For the text-containing cell, return its midpoint in [X, Y] coordinate format. 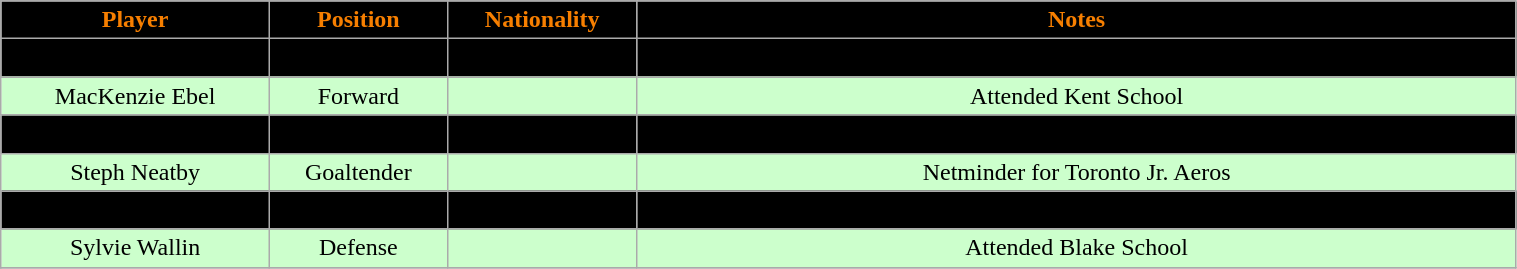
Carly Bullock [136, 58]
Attended Blake School with Sylvie Wallin and Karlie Lund [1076, 58]
Player [136, 20]
Played for Toronto Jr. Aeros [1076, 210]
Steph Neatby [136, 172]
Netminder for Toronto Jr. Aeros [1076, 172]
Played for Team Canada U18 [1076, 134]
Position [358, 20]
Goaltender [358, 172]
Nationality [542, 20]
Claire Thompson [136, 210]
Sylvie Wallin [136, 248]
Attended Kent School [1076, 96]
Julia Edgar [136, 134]
MacKenzie Ebel [136, 96]
Notes [1076, 20]
Attended Blake School [1076, 248]
